Scan for the cell matching the given text and deliver its (x, y) coordinate at center. 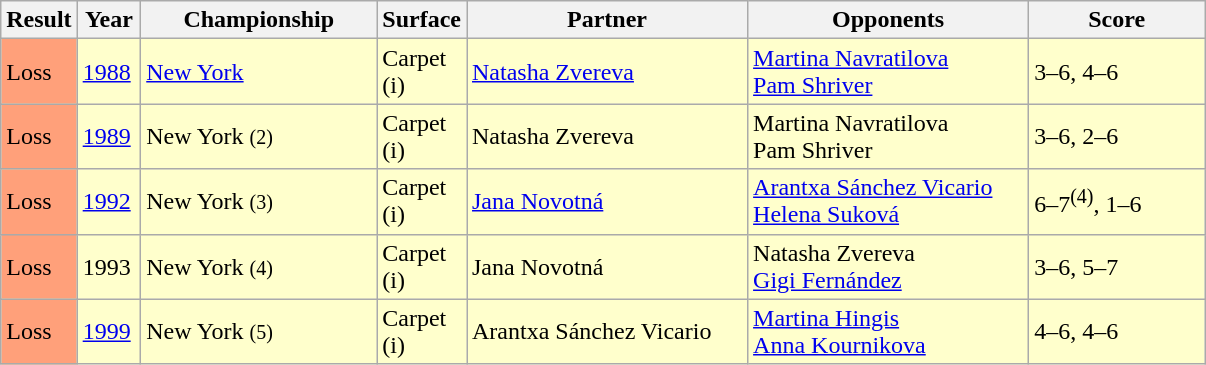
New York (2) (259, 136)
Opponents (888, 20)
Surface (422, 20)
Year (109, 20)
4–6, 4–6 (1117, 332)
3–6, 2–6 (1117, 136)
Result (39, 20)
Arantxa Sánchez Vicario (606, 332)
New York (259, 72)
Partner (606, 20)
Martina Hingis Anna Kournikova (888, 332)
New York (3) (259, 202)
6–7(4), 1–6 (1117, 202)
Championship (259, 20)
Score (1117, 20)
1992 (109, 202)
3–6, 5–7 (1117, 266)
1988 (109, 72)
1989 (109, 136)
New York (5) (259, 332)
New York (4) (259, 266)
Natasha Zvereva Gigi Fernández (888, 266)
Arantxa Sánchez Vicario Helena Suková (888, 202)
1999 (109, 332)
1993 (109, 266)
3–6, 4–6 (1117, 72)
